From the cell containing the given text, extract its center point as (x, y) coordinate. 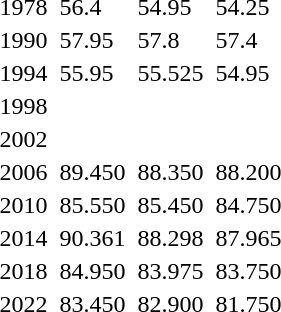
57.8 (170, 40)
55.525 (170, 73)
55.95 (92, 73)
85.550 (92, 205)
84.950 (92, 271)
83.975 (170, 271)
89.450 (92, 172)
85.450 (170, 205)
57.95 (92, 40)
90.361 (92, 238)
88.350 (170, 172)
88.298 (170, 238)
